Search for the cell housing the specified text and yield its [x, y] center coordinate. 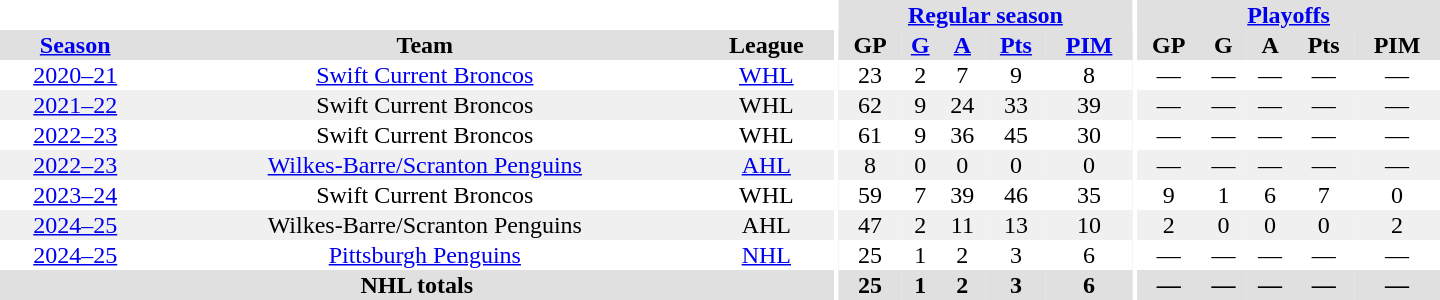
Team [424, 45]
Regular season [986, 15]
59 [870, 195]
36 [962, 135]
League [766, 45]
2023–24 [75, 195]
NHL totals [417, 285]
62 [870, 105]
23 [870, 75]
11 [962, 225]
NHL [766, 255]
2020–21 [75, 75]
33 [1016, 105]
Season [75, 45]
47 [870, 225]
2021–22 [75, 105]
45 [1016, 135]
Playoffs [1288, 15]
30 [1089, 135]
24 [962, 105]
35 [1089, 195]
13 [1016, 225]
61 [870, 135]
10 [1089, 225]
46 [1016, 195]
Pittsburgh Penguins [424, 255]
